Find where the given text appears and provide that cell's center as (x, y) coordinate. 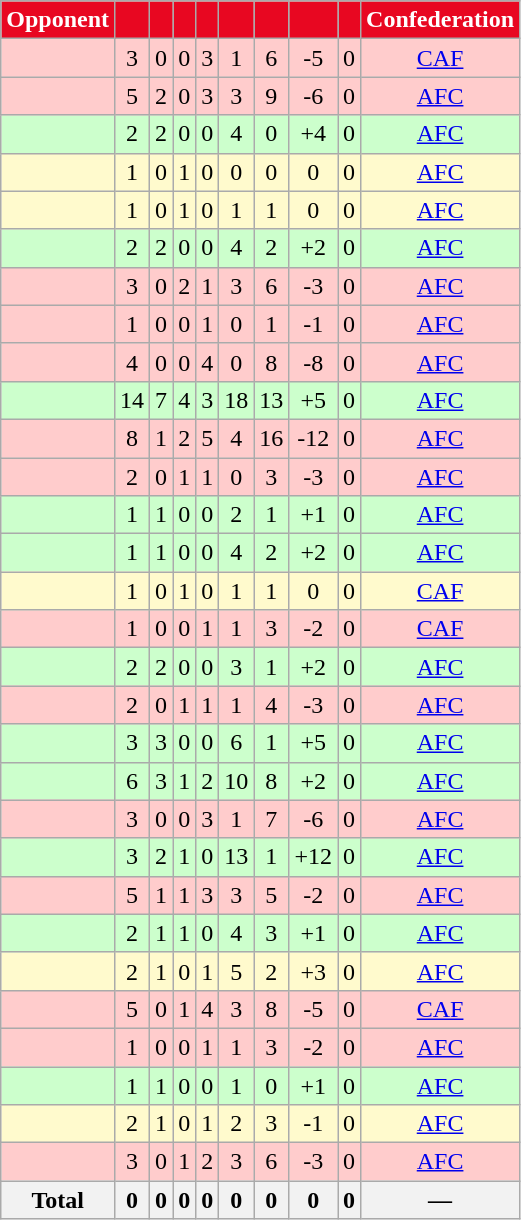
— (440, 1200)
+4 (314, 134)
10 (236, 781)
18 (236, 400)
14 (132, 400)
Total (58, 1200)
Opponent (58, 20)
9 (272, 96)
+12 (314, 857)
-8 (314, 362)
16 (272, 438)
-12 (314, 438)
Confederation (440, 20)
+3 (314, 971)
